Scan for the cell matching the given text and deliver its [x, y] coordinate at center. 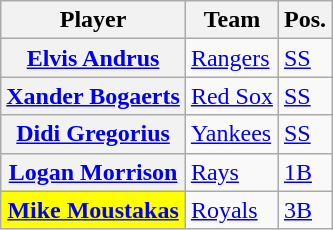
Yankees [232, 134]
Logan Morrison [94, 172]
Mike Moustakas [94, 210]
Elvis Andrus [94, 58]
Rangers [232, 58]
Royals [232, 210]
Red Sox [232, 96]
Pos. [304, 20]
Rays [232, 172]
Team [232, 20]
3B [304, 210]
Xander Bogaerts [94, 96]
Didi Gregorius [94, 134]
Player [94, 20]
1B [304, 172]
